Extract the [X, Y] coordinate from the center of the cell holding the provided text.  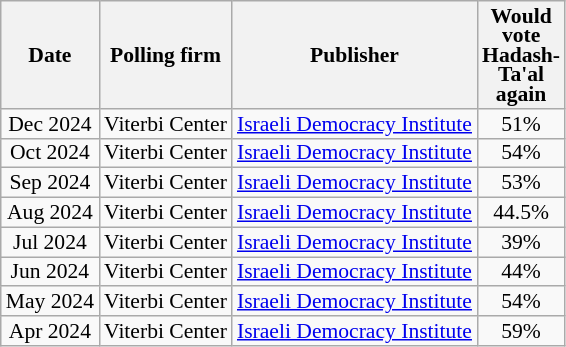
59% [521, 331]
Aug 2024 [50, 213]
Apr 2024 [50, 331]
Sep 2024 [50, 183]
Polling firm [166, 55]
Publisher [354, 55]
44.5% [521, 213]
WouldvoteHadash-Ta'alagain [521, 55]
51% [521, 124]
Jul 2024 [50, 242]
Dec 2024 [50, 124]
Jun 2024 [50, 272]
44% [521, 272]
Oct 2024 [50, 153]
39% [521, 242]
Date [50, 55]
53% [521, 183]
May 2024 [50, 302]
